Capture the cell that displays the provided text and extract its [x, y] central coordinate. 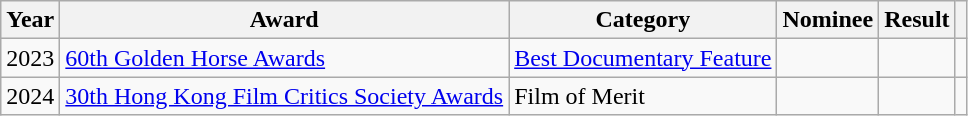
30th Hong Kong Film Critics Society Awards [284, 96]
Year [30, 20]
60th Golden Horse Awards [284, 58]
Category [643, 20]
Award [284, 20]
Best Documentary Feature [643, 58]
Nominee [828, 20]
2023 [30, 58]
Film of Merit [643, 96]
Result [917, 20]
2024 [30, 96]
